Locate the cell with the specified text and output its [X, Y] center coordinate. 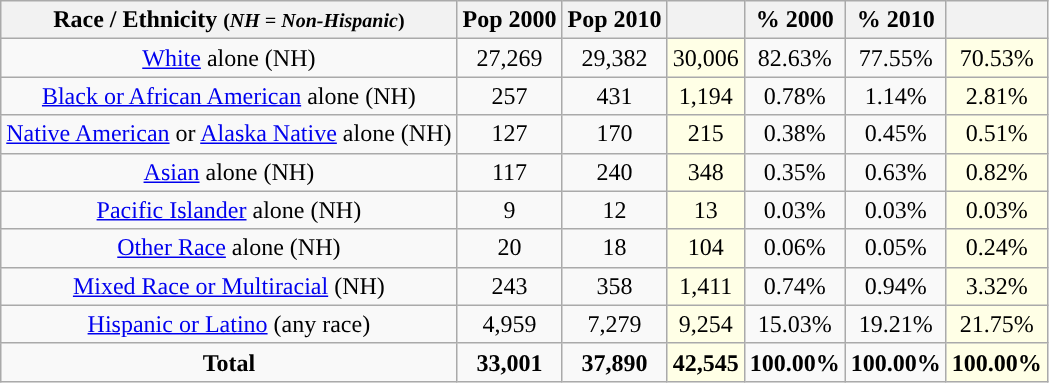
Race / Ethnicity (NH = Non-Hispanic) [229, 20]
358 [614, 286]
0.82% [996, 172]
2.81% [996, 96]
% 2000 [794, 20]
348 [706, 172]
White alone (NH) [229, 58]
21.75% [996, 324]
30,006 [706, 58]
215 [706, 134]
12 [614, 210]
20 [510, 248]
% 2010 [896, 20]
Native American or Alaska Native alone (NH) [229, 134]
104 [706, 248]
431 [614, 96]
15.03% [794, 324]
9,254 [706, 324]
29,382 [614, 58]
42,545 [706, 362]
127 [510, 134]
0.06% [794, 248]
70.53% [996, 58]
243 [510, 286]
0.74% [794, 286]
19.21% [896, 324]
0.38% [794, 134]
37,890 [614, 362]
Pop 2000 [510, 20]
77.55% [896, 58]
0.78% [794, 96]
9 [510, 210]
Other Race alone (NH) [229, 248]
0.35% [794, 172]
117 [510, 172]
1.14% [896, 96]
0.63% [896, 172]
Black or African American alone (NH) [229, 96]
3.32% [996, 286]
0.51% [996, 134]
18 [614, 248]
240 [614, 172]
Asian alone (NH) [229, 172]
13 [706, 210]
Pop 2010 [614, 20]
0.45% [896, 134]
33,001 [510, 362]
257 [510, 96]
27,269 [510, 58]
Hispanic or Latino (any race) [229, 324]
1,411 [706, 286]
1,194 [706, 96]
4,959 [510, 324]
82.63% [794, 58]
Mixed Race or Multiracial (NH) [229, 286]
Pacific Islander alone (NH) [229, 210]
Total [229, 362]
170 [614, 134]
7,279 [614, 324]
0.05% [896, 248]
0.94% [896, 286]
0.24% [996, 248]
